Detect which cell encompasses the target text, then output its [x, y] center coordinate. 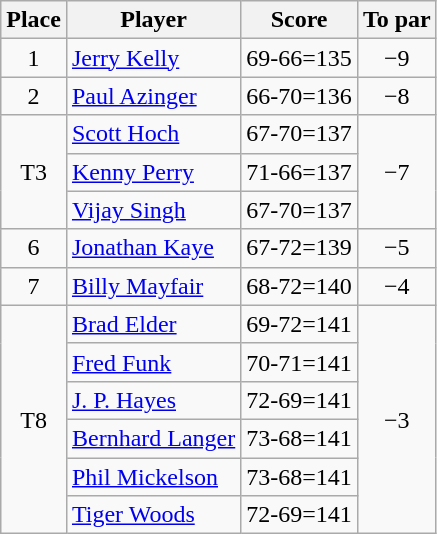
−8 [396, 96]
J. P. Hayes [153, 400]
Paul Azinger [153, 96]
2 [34, 96]
Score [300, 20]
Jerry Kelly [153, 58]
Jonathan Kaye [153, 248]
−7 [396, 172]
−4 [396, 286]
66-70=136 [300, 96]
−5 [396, 248]
Fred Funk [153, 362]
Brad Elder [153, 324]
70-71=141 [300, 362]
−9 [396, 58]
1 [34, 58]
Place [34, 20]
T3 [34, 172]
Bernhard Langer [153, 438]
Billy Mayfair [153, 286]
67-72=139 [300, 248]
Vijay Singh [153, 210]
71-66=137 [300, 172]
T8 [34, 419]
To par [396, 20]
69-66=135 [300, 58]
6 [34, 248]
Tiger Woods [153, 515]
69-72=141 [300, 324]
Kenny Perry [153, 172]
68-72=140 [300, 286]
−3 [396, 419]
7 [34, 286]
Phil Mickelson [153, 477]
Scott Hoch [153, 134]
Player [153, 20]
